Provide the [x, y] coordinate of the cell's center where the given text is located.  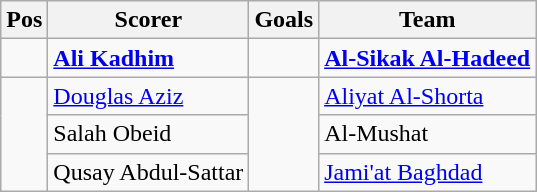
Qusay Abdul-Sattar [148, 172]
Team [428, 20]
Douglas Aziz [148, 96]
Salah Obeid [148, 134]
Goals [284, 20]
Aliyat Al-Shorta [428, 96]
Jami'at Baghdad [428, 172]
Al-Mushat [428, 134]
Ali Kadhim [148, 58]
Pos [24, 20]
Scorer [148, 20]
Al-Sikak Al-Hadeed [428, 58]
